Output the [X, Y] coordinate of the center of the cell containing the given text.  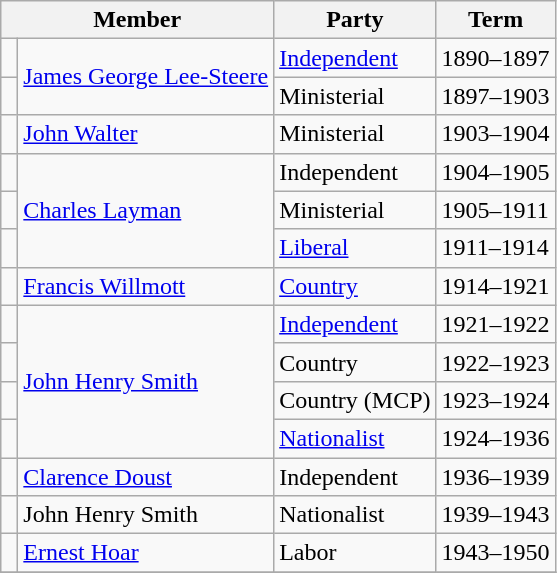
Clarence Doust [146, 477]
John Walter [146, 134]
1939–1943 [496, 515]
1904–1905 [496, 172]
Labor [355, 553]
1923–1924 [496, 400]
Charles Layman [146, 210]
Party [355, 20]
1943–1950 [496, 553]
Country (MCP) [355, 400]
1924–1936 [496, 438]
1890–1897 [496, 58]
Ernest Hoar [146, 553]
1914–1921 [496, 286]
1921–1922 [496, 324]
Term [496, 20]
1905–1911 [496, 210]
Francis Willmott [146, 286]
James George Lee-Steere [146, 77]
Liberal [355, 248]
1936–1939 [496, 477]
Member [138, 20]
1903–1904 [496, 134]
1911–1914 [496, 248]
1922–1923 [496, 362]
1897–1903 [496, 96]
